Extract the (x, y) coordinate from the center of the cell holding the provided text.  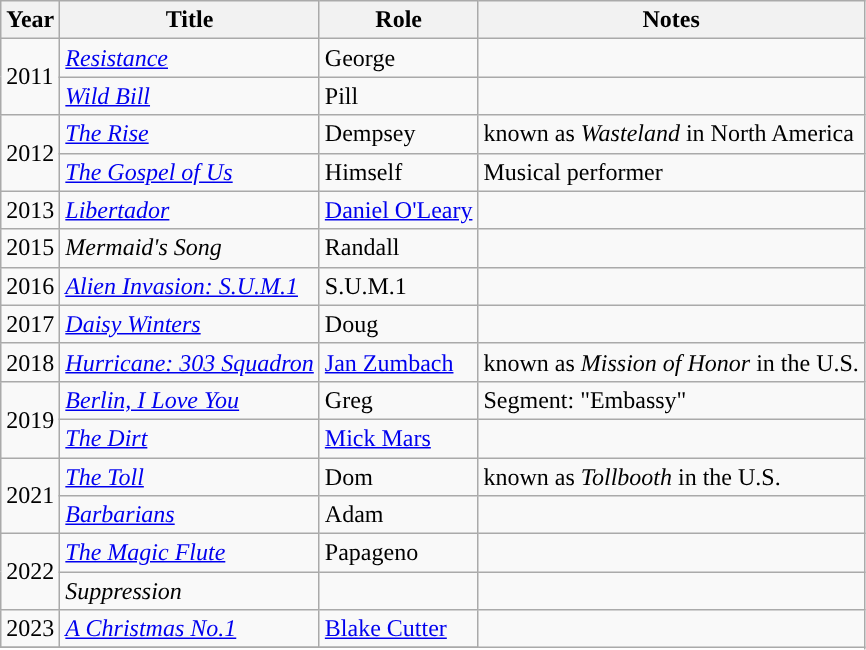
Pill (398, 96)
S.U.M.1 (398, 286)
2013 (30, 210)
2016 (30, 286)
The Rise (190, 134)
2015 (30, 248)
Notes (671, 20)
2021 (30, 496)
2011 (30, 77)
Himself (398, 172)
Mermaid's Song (190, 248)
Doug (398, 324)
Segment: "Embassy" (671, 400)
The Gospel of Us (190, 172)
2018 (30, 362)
The Magic Flute (190, 553)
2023 (30, 629)
Barbarians (190, 515)
Wild Bill (190, 96)
Jan Zumbach (398, 362)
Greg (398, 400)
Hurricane: 303 Squadron (190, 362)
2012 (30, 153)
Title (190, 20)
Suppression (190, 591)
Blake Cutter (398, 629)
Berlin, I Love You (190, 400)
The Toll (190, 477)
known as Tollbooth in the U.S. (671, 477)
Daniel O'Leary (398, 210)
Alien Invasion: S.U.M.1 (190, 286)
A Christmas No.1 (190, 629)
George (398, 58)
2017 (30, 324)
Libertador (190, 210)
Musical performer (671, 172)
Papageno (398, 553)
Daisy Winters (190, 324)
Mick Mars (398, 438)
known as Mission of Honor in the U.S. (671, 362)
Year (30, 20)
known as Wasteland in North America (671, 134)
The Dirt (190, 438)
Adam (398, 515)
Dempsey (398, 134)
2022 (30, 572)
Randall (398, 248)
2019 (30, 419)
Resistance (190, 58)
Dom (398, 477)
Role (398, 20)
